Return the (X, Y) coordinate for the center point of the cell that contains the specified text.  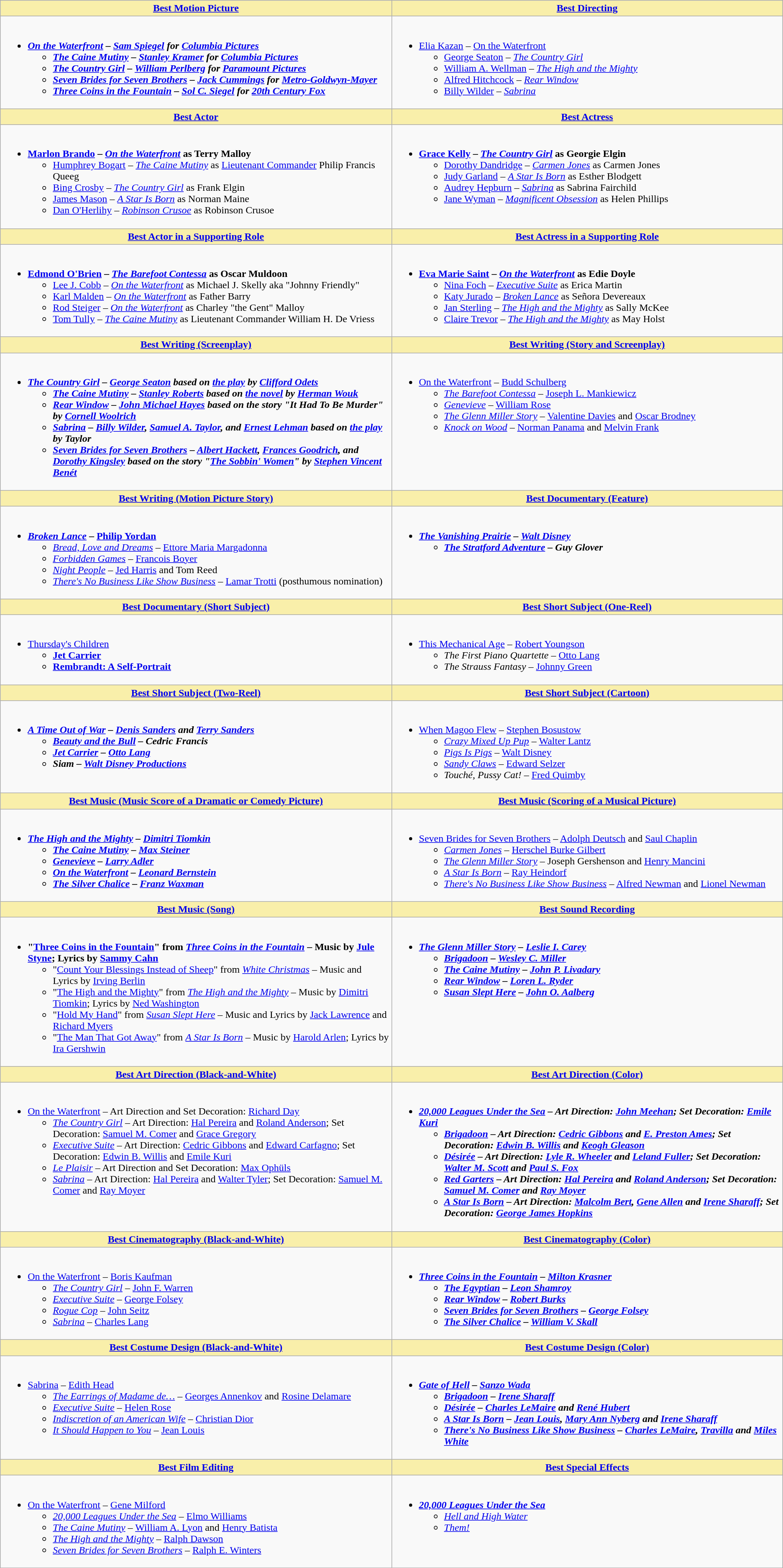
Best Short Subject (Cartoon) (587, 692)
Best Actress in a Supporting Role (587, 236)
Best Costume Design (Black-and-White) (196, 1348)
Best Writing (Story and Screenplay) (587, 345)
On the Waterfront – Boris KaufmanThe Country Girl – John F. WarrenExecutive Suite – George FolseyRogue Cop – John SeitzSabrina – Charles Lang (196, 1294)
Best Actor (196, 117)
Best Music (Song) (196, 910)
Best Cinematography (Black-and-White) (196, 1239)
Best Sound Recording (587, 910)
Best Actress (587, 117)
Best Writing (Screenplay) (196, 345)
20,000 Leagues Under the SeaHell and High WaterThem! (587, 1521)
The Vanishing Prairie – Walt DisneyThe Stratford Adventure – Guy Glover (587, 552)
Best Music (Music Score of a Dramatic or Comedy Picture) (196, 801)
A Time Out of War – Denis Sanders and Terry SandersBeauty and the Bull – Cedric FrancisJet Carrier – Otto LangSiam – Walt Disney Productions (196, 747)
Best Directing (587, 8)
Best Short Subject (Two-Reel) (196, 692)
Thursday's ChildrenJet CarrierRembrandt: A Self-Portrait (196, 649)
This Mechanical Age – Robert YoungsonThe First Piano Quartette – Otto LangThe Strauss Fantasy – Johnny Green (587, 649)
Best Art Direction (Black-and-White) (196, 1074)
Best Motion Picture (196, 8)
Best Special Effects (587, 1467)
Best Costume Design (Color) (587, 1348)
Best Short Subject (One-Reel) (587, 607)
Best Music (Scoring of a Musical Picture) (587, 801)
Best Film Editing (196, 1467)
Best Actor in a Supporting Role (196, 236)
Best Cinematography (Color) (587, 1239)
Best Art Direction (Color) (587, 1074)
Best Documentary (Feature) (587, 498)
Best Writing (Motion Picture Story) (196, 498)
Best Documentary (Short Subject) (196, 607)
